Determine the (X, Y) coordinate at the center of the cell enclosing the given text.  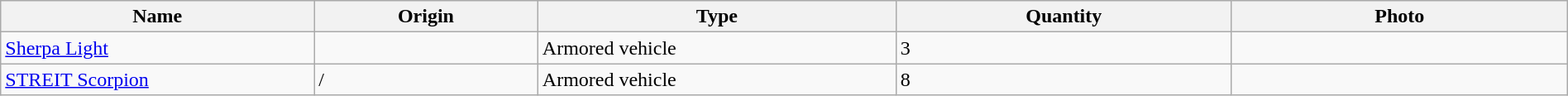
Sherpa Light (157, 48)
8 (1064, 79)
Quantity (1064, 17)
Type (716, 17)
Origin (427, 17)
3 (1064, 48)
/ (427, 79)
Name (157, 17)
STREIT Scorpion (157, 79)
Photo (1399, 17)
